Search for the cell housing the specified text and yield its [x, y] center coordinate. 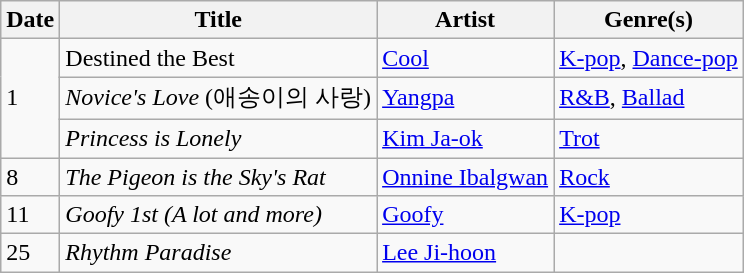
11 [30, 215]
K-pop [649, 215]
Kim Ja-ok [466, 138]
Onnine Ibalgwan [466, 177]
Rock [649, 177]
Destined the Best [218, 58]
Lee Ji-hoon [466, 253]
Genre(s) [649, 20]
Cool [466, 58]
Goofy 1st (A lot and more) [218, 215]
Princess is Lonely [218, 138]
R&B, Ballad [649, 98]
K-pop, Dance-pop [649, 58]
Novice's Love (애송이의 사랑) [218, 98]
25 [30, 253]
8 [30, 177]
The Pigeon is the Sky's Rat [218, 177]
Goofy [466, 215]
Title [218, 20]
Date [30, 20]
Trot [649, 138]
Yangpa [466, 98]
Rhythm Paradise [218, 253]
Artist [466, 20]
1 [30, 98]
